Scan for the cell matching the given text and deliver its [x, y] coordinate at center. 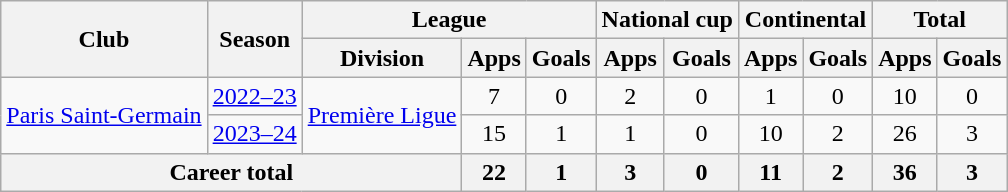
Season [254, 39]
22 [494, 172]
National cup [667, 20]
League [449, 20]
Division [382, 58]
2023–24 [254, 134]
15 [494, 134]
Première Ligue [382, 115]
26 [905, 134]
Total [940, 20]
Club [104, 39]
Paris Saint-Germain [104, 115]
11 [770, 172]
Career total [232, 172]
36 [905, 172]
7 [494, 96]
Continental [805, 20]
2022–23 [254, 96]
